Find where the given text appears and provide that cell's center as [X, Y] coordinate. 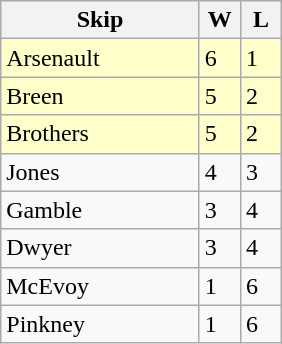
Gamble [100, 210]
Brothers [100, 134]
Breen [100, 96]
Pinkney [100, 324]
Skip [100, 20]
Dwyer [100, 248]
L [260, 20]
McEvoy [100, 286]
W [220, 20]
Arsenault [100, 58]
Jones [100, 172]
